Capture the cell that displays the provided text and extract its [x, y] central coordinate. 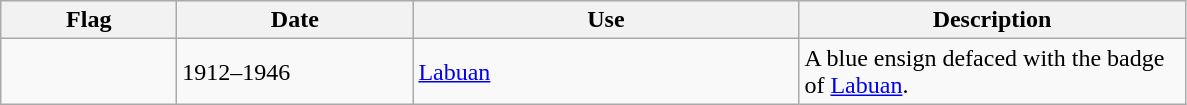
Date [295, 20]
1912–1946 [295, 72]
A blue ensign defaced with the badge of Labuan. [992, 72]
Use [606, 20]
Description [992, 20]
Flag [89, 20]
Labuan [606, 72]
